Return (X, Y) of the center of cell containing provided text 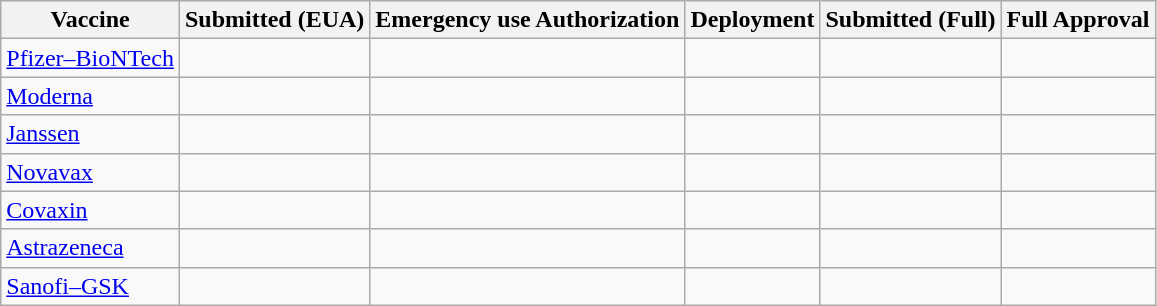
Emergency use Authorization (528, 20)
Sanofi–GSK (90, 286)
Deployment (752, 20)
Vaccine (90, 20)
Pfizer–BioNTech (90, 58)
Moderna (90, 96)
Submitted (EUA) (274, 20)
Janssen (90, 134)
Submitted (Full) (910, 20)
Full Approval (1078, 20)
Novavax (90, 172)
Covaxin (90, 210)
Astrazeneca (90, 248)
